Find where the given text appears and provide that cell's center as (x, y) coordinate. 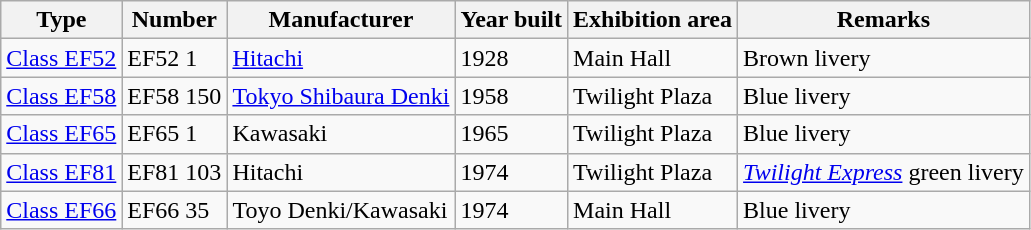
Type (62, 20)
EF58 150 (174, 96)
EF81 103 (174, 172)
Year built (512, 20)
Tokyo Shibaura Denki (341, 96)
Class EF81 (62, 172)
Class EF58 (62, 96)
Exhibition area (653, 20)
Remarks (884, 20)
Manufacturer (341, 20)
1958 (512, 96)
Class EF52 (62, 58)
EF65 1 (174, 134)
Class EF66 (62, 210)
Class EF65 (62, 134)
EF66 35 (174, 210)
Twilight Express green livery (884, 172)
Number (174, 20)
1965 (512, 134)
Toyo Denki/Kawasaki (341, 210)
1928 (512, 58)
EF52 1 (174, 58)
Kawasaki (341, 134)
Brown livery (884, 58)
